Detect which cell encompasses the target text, then output its (x, y) center coordinate. 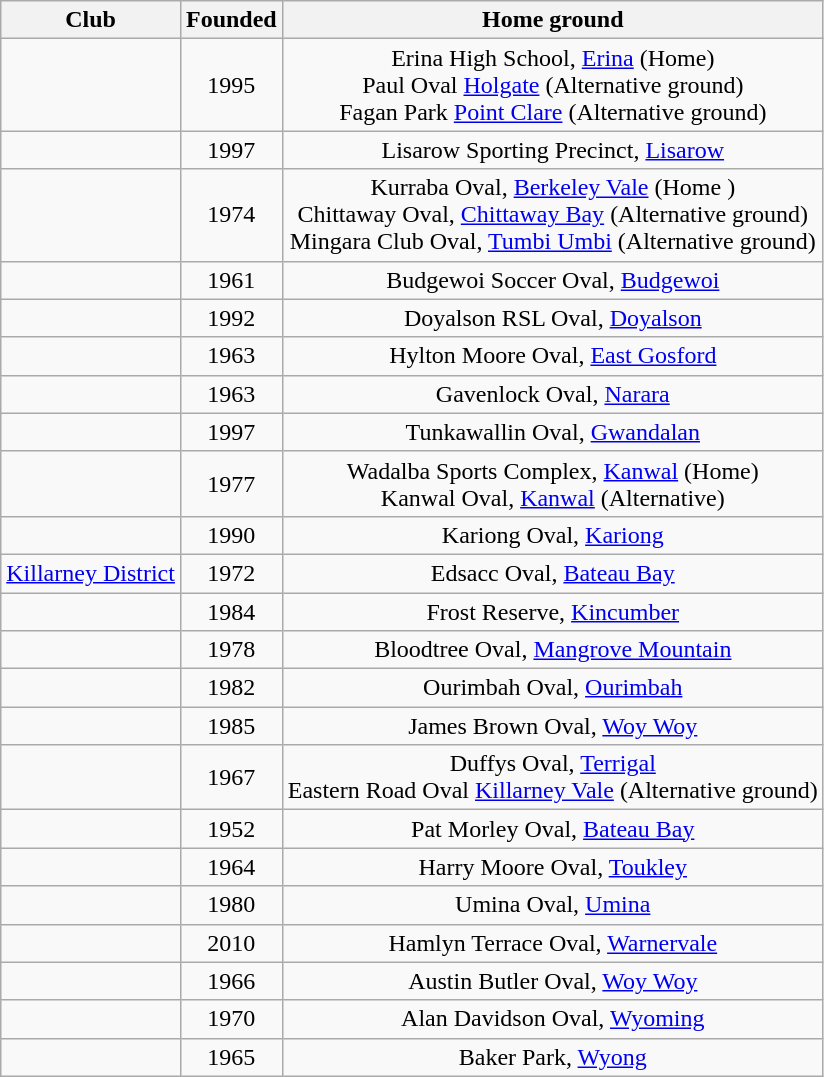
1990 (231, 535)
1992 (231, 318)
Gavenlock Oval, Narara (552, 394)
Kurraba Oval, Berkeley Vale (Home ) Chittaway Oval, Chittaway Bay (Alternative ground) Mingara Club Oval, Tumbi Umbi (Alternative ground) (552, 215)
Kariong Oval, Kariong (552, 535)
1961 (231, 280)
1985 (231, 726)
1978 (231, 650)
Austin Butler Oval, Woy Woy (552, 981)
Umina Oval, Umina (552, 905)
Home ground (552, 20)
1972 (231, 573)
Wadalba Sports Complex, Kanwal (Home) Kanwal Oval, Kanwal (Alternative) (552, 484)
1995 (231, 85)
Ourimbah Oval, Ourimbah (552, 688)
Founded (231, 20)
1970 (231, 1019)
Pat Morley Oval, Bateau Bay (552, 829)
Hamlyn Terrace Oval, Warnervale (552, 943)
2010 (231, 943)
Doyalson RSL Oval, Doyalson (552, 318)
1974 (231, 215)
1980 (231, 905)
Club (91, 20)
Hylton Moore Oval, East Gosford (552, 356)
Harry Moore Oval, Toukley (552, 867)
1966 (231, 981)
1977 (231, 484)
Duffys Oval, Terrigal Eastern Road Oval Killarney Vale (Alternative ground) (552, 778)
Erina High School, Erina (Home) Paul Oval Holgate (Alternative ground) Fagan Park Point Clare (Alternative ground) (552, 85)
Baker Park, Wyong (552, 1057)
1984 (231, 611)
Tunkawallin Oval, Gwandalan (552, 432)
Frost Reserve, Kincumber (552, 611)
Killarney District (91, 573)
Budgewoi Soccer Oval, Budgewoi (552, 280)
1982 (231, 688)
Bloodtree Oval, Mangrove Mountain (552, 650)
Lisarow Sporting Precinct, Lisarow (552, 150)
1964 (231, 867)
1952 (231, 829)
1965 (231, 1057)
James Brown Oval, Woy Woy (552, 726)
Edsacc Oval, Bateau Bay (552, 573)
Alan Davidson Oval, Wyoming (552, 1019)
1967 (231, 778)
